Pinpoint the cell where the given text exists, returning its [x, y] midpoint coordinate. 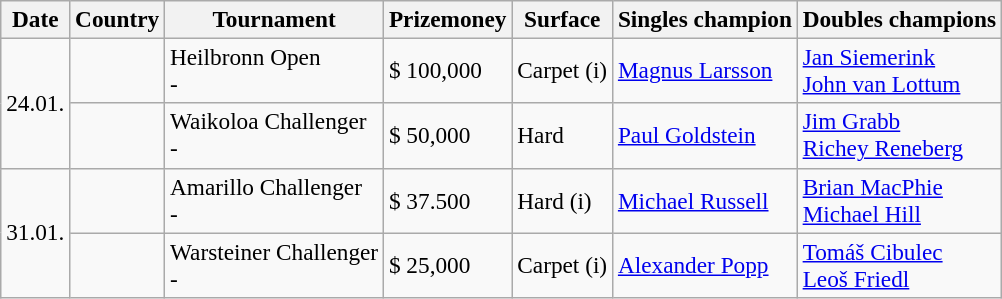
Warsteiner Challenger - [274, 264]
Surface [562, 19]
Hard [562, 136]
Hard (i) [562, 200]
Prizemoney [448, 19]
31.01. [36, 233]
Brian MacPhie Michael Hill [899, 200]
Alexander Popp [706, 264]
Singles champion [706, 19]
Jim Grabb Richey Reneberg [899, 136]
Heilbronn Open - [274, 70]
Doubles champions [899, 19]
Waikoloa Challenger - [274, 136]
$ 50,000 [448, 136]
Country [118, 19]
Magnus Larsson [706, 70]
Paul Goldstein [706, 136]
$ 25,000 [448, 264]
Tournament [274, 19]
$ 37.500 [448, 200]
Amarillo Challenger - [274, 200]
Michael Russell [706, 200]
Jan Siemerink John van Lottum [899, 70]
24.01. [36, 103]
Date [36, 19]
Tomáš Cibulec Leoš Friedl [899, 264]
$ 100,000 [448, 70]
